Provide the (X, Y) coordinate of the cell's center where the given text is located.  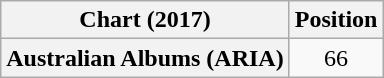
Position (336, 20)
Chart (2017) (145, 20)
66 (336, 58)
Australian Albums (ARIA) (145, 58)
